Find where the given text appears and provide that cell's center as [x, y] coordinate. 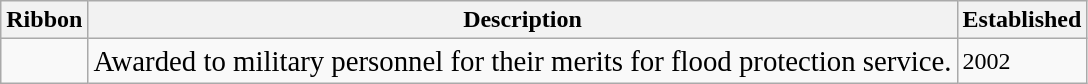
Awarded to military personnel for their merits for flood protection service. [522, 61]
Description [522, 20]
Established [1022, 20]
Ribbon [44, 20]
2002 [1022, 61]
